Detect which cell encompasses the target text, then output its (X, Y) center coordinate. 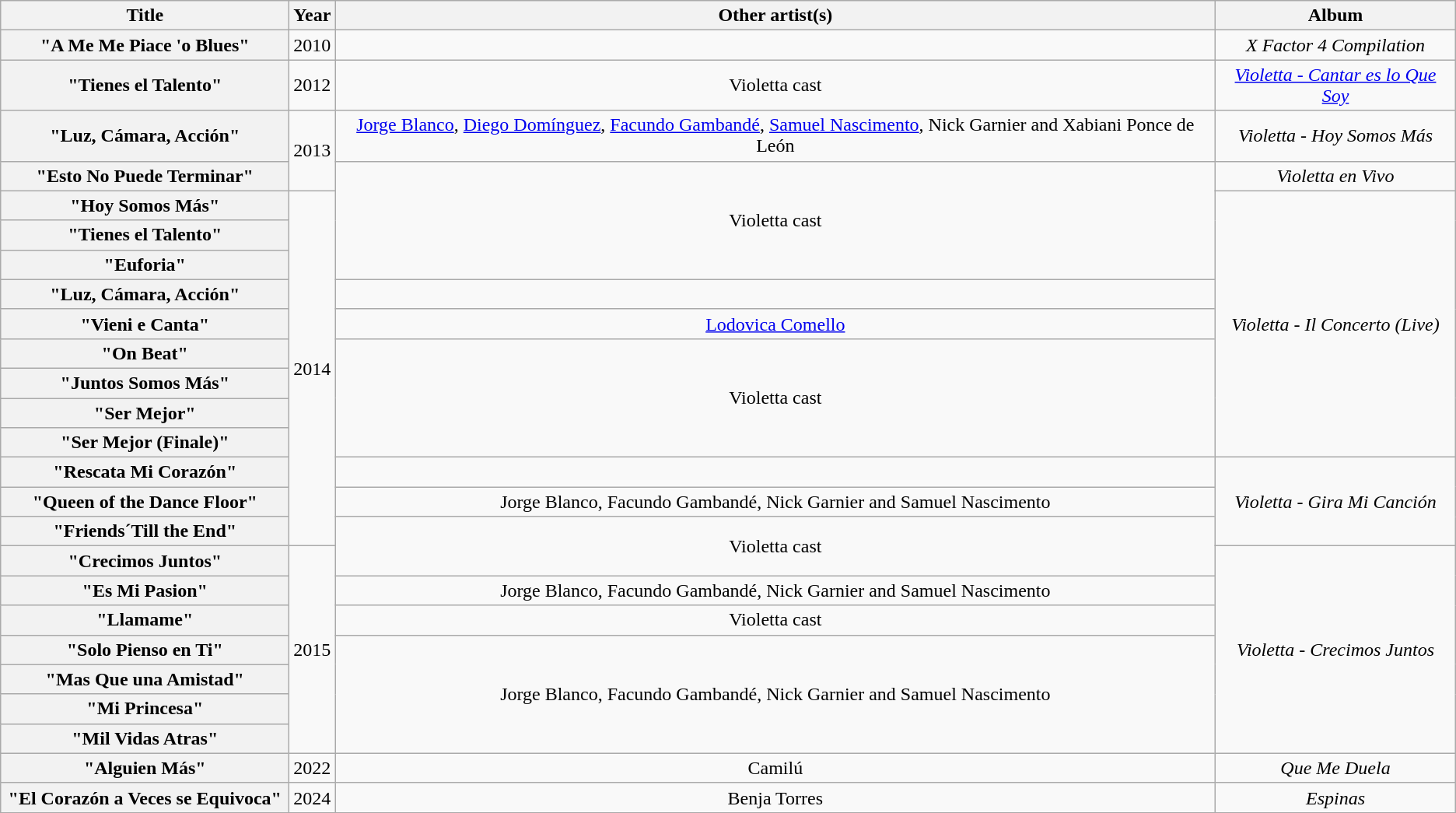
Violetta - Il Concerto (Live) (1335, 324)
Violetta - Cantar es lo Que Soy (1335, 86)
Benja Torres (775, 797)
"Mil Vidas Atras" (145, 738)
Espinas (1335, 797)
"Vieni e Canta" (145, 324)
Camilú (775, 768)
Violetta en Vivo (1335, 176)
Title (145, 16)
"Mi Princesa" (145, 709)
2024 (313, 797)
Que Me Duela (1335, 768)
"Alguien Más" (145, 768)
"Mas Que una Amistad" (145, 679)
"Friends´Till the End" (145, 531)
"Solo Pienso en Ti" (145, 650)
Violetta - Gira Mi Canción (1335, 502)
"A Me Me Piace 'o Blues" (145, 45)
2013 (313, 151)
Violetta - Crecimos Juntos (1335, 650)
"Juntos Somos Más" (145, 383)
"Queen of the Dance Floor" (145, 502)
"On Beat" (145, 353)
2010 (313, 45)
"Ser Mejor (Finale)" (145, 443)
Year (313, 16)
"El Corazón a Veces se Equivoca" (145, 797)
"Llamame" (145, 620)
2015 (313, 650)
Album (1335, 16)
"Euforia" (145, 265)
"Es Mi Pasion" (145, 590)
"Hoy Somos Más" (145, 205)
2014 (313, 369)
2012 (313, 86)
2022 (313, 768)
"Rescata Mi Corazón" (145, 472)
Lodovica Comello (775, 324)
Violetta - Hoy Somos Más (1335, 135)
"Crecimos Juntos" (145, 561)
"Esto No Puede Terminar" (145, 176)
Jorge Blanco, Diego Domínguez, Facundo Gambandé, Samuel Nascimento, Nick Garnier and Xabiani Ponce de León (775, 135)
Other artist(s) (775, 16)
"Ser Mejor" (145, 413)
X Factor 4 Compilation (1335, 45)
